Determine the [x, y] coordinate at the center of the cell enclosing the given text.  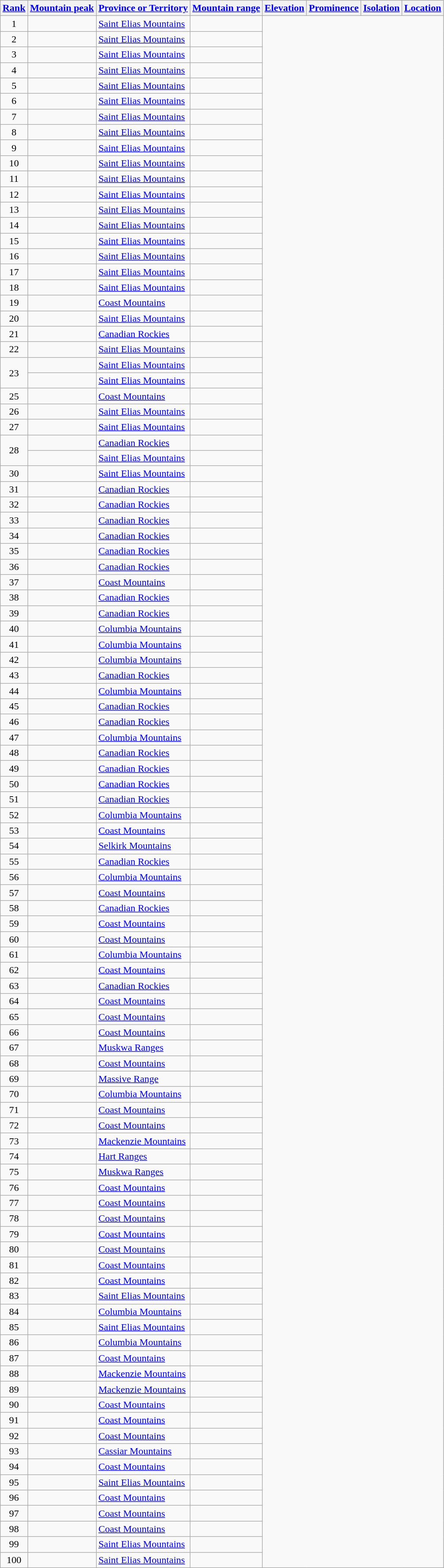
64 [14, 1001]
Selkirk Mountains [143, 846]
Cassiar Mountains [143, 1451]
95 [14, 1482]
16 [14, 256]
59 [14, 923]
81 [14, 1265]
63 [14, 986]
97 [14, 1513]
89 [14, 1389]
82 [14, 1281]
12 [14, 194]
36 [14, 567]
86 [14, 1343]
55 [14, 861]
Prominence [334, 8]
10 [14, 163]
48 [14, 753]
19 [14, 303]
67 [14, 1048]
90 [14, 1405]
57 [14, 892]
78 [14, 1219]
92 [14, 1435]
32 [14, 505]
Massive Range [143, 1079]
60 [14, 939]
21 [14, 334]
77 [14, 1203]
73 [14, 1141]
53 [14, 830]
65 [14, 1017]
88 [14, 1374]
42 [14, 660]
91 [14, 1420]
1 [14, 24]
74 [14, 1156]
Hart Ranges [143, 1156]
20 [14, 318]
Location [423, 8]
17 [14, 272]
80 [14, 1250]
7 [14, 117]
23 [14, 373]
Mountain peak [62, 8]
54 [14, 846]
58 [14, 908]
14 [14, 225]
2 [14, 39]
71 [14, 1110]
62 [14, 970]
41 [14, 644]
93 [14, 1451]
61 [14, 955]
44 [14, 691]
33 [14, 520]
47 [14, 738]
52 [14, 815]
49 [14, 769]
4 [14, 70]
Elevation [284, 8]
79 [14, 1234]
30 [14, 474]
9 [14, 148]
84 [14, 1312]
22 [14, 349]
27 [14, 427]
66 [14, 1032]
98 [14, 1529]
45 [14, 707]
25 [14, 396]
70 [14, 1094]
85 [14, 1327]
31 [14, 489]
34 [14, 536]
11 [14, 179]
83 [14, 1296]
87 [14, 1358]
6 [14, 101]
100 [14, 1560]
26 [14, 411]
68 [14, 1063]
43 [14, 675]
Rank [14, 8]
46 [14, 722]
94 [14, 1467]
28 [14, 450]
Isolation [381, 8]
76 [14, 1188]
Mountain range [226, 8]
96 [14, 1498]
18 [14, 287]
35 [14, 551]
40 [14, 629]
39 [14, 613]
38 [14, 598]
5 [14, 86]
99 [14, 1544]
3 [14, 55]
69 [14, 1079]
56 [14, 877]
15 [14, 241]
37 [14, 582]
75 [14, 1172]
51 [14, 799]
8 [14, 132]
Province or Territory [143, 8]
50 [14, 784]
13 [14, 210]
72 [14, 1125]
